From the cell containing the given text, extract its center point as [X, Y] coordinate. 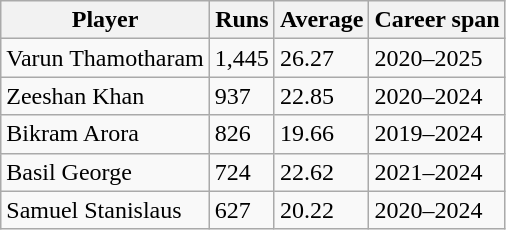
826 [242, 134]
Average [322, 20]
Player [106, 20]
26.27 [322, 58]
2019–2024 [437, 134]
19.66 [322, 134]
Varun Thamotharam [106, 58]
20.22 [322, 210]
Samuel Stanislaus [106, 210]
22.62 [322, 172]
2021–2024 [437, 172]
Basil George [106, 172]
Runs [242, 20]
22.85 [322, 96]
Zeeshan Khan [106, 96]
724 [242, 172]
937 [242, 96]
Bikram Arora [106, 134]
Career span [437, 20]
1,445 [242, 58]
627 [242, 210]
2020–2025 [437, 58]
